Capture the cell that displays the provided text and extract its [x, y] central coordinate. 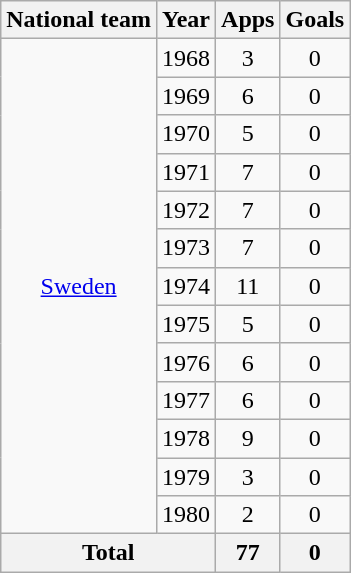
1972 [186, 210]
1974 [186, 286]
1969 [186, 96]
1975 [186, 324]
1971 [186, 172]
1968 [186, 58]
Sweden [79, 286]
77 [248, 553]
Apps [248, 20]
1973 [186, 248]
National team [79, 20]
2 [248, 515]
11 [248, 286]
Total [108, 553]
9 [248, 438]
1970 [186, 134]
1980 [186, 515]
Year [186, 20]
1976 [186, 362]
1978 [186, 438]
1977 [186, 400]
Goals [315, 20]
1979 [186, 477]
